Scan for the cell matching the given text and deliver its (X, Y) coordinate at center. 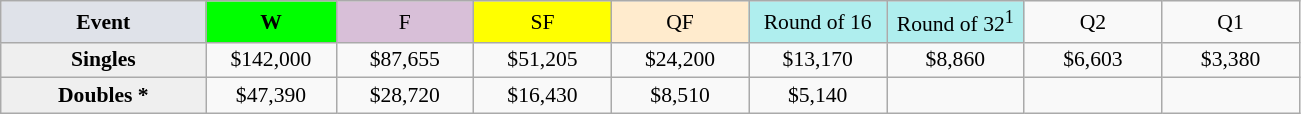
$24,200 (680, 60)
$13,170 (818, 60)
Doubles * (104, 96)
Q1 (1231, 22)
$28,720 (405, 96)
$8,510 (680, 96)
$5,140 (818, 96)
$8,860 (955, 60)
Singles (104, 60)
W (271, 22)
F (405, 22)
$47,390 (271, 96)
Round of 321 (955, 22)
$51,205 (543, 60)
SF (543, 22)
$3,380 (1231, 60)
Event (104, 22)
$87,655 (405, 60)
$142,000 (271, 60)
QF (680, 22)
$16,430 (543, 96)
Q2 (1093, 22)
$6,603 (1093, 60)
Round of 16 (818, 22)
